Find where the given text appears and provide that cell's center as (x, y) coordinate. 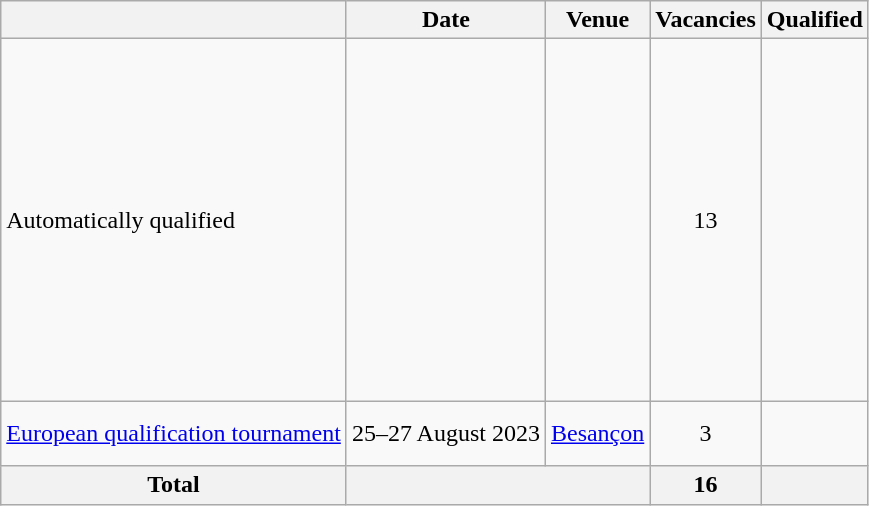
Total (174, 485)
16 (706, 485)
Date (446, 20)
Besançon (597, 434)
Vacancies (706, 20)
Automatically qualified (174, 220)
13 (706, 220)
25–27 August 2023 (446, 434)
Venue (597, 20)
3 (706, 434)
European qualification tournament (174, 434)
Qualified (814, 20)
